Scan for the cell matching the given text and deliver its [x, y] coordinate at center. 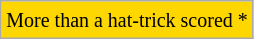
More than a hat-trick scored * [128, 20]
